Detect which cell encompasses the target text, then output its [X, Y] center coordinate. 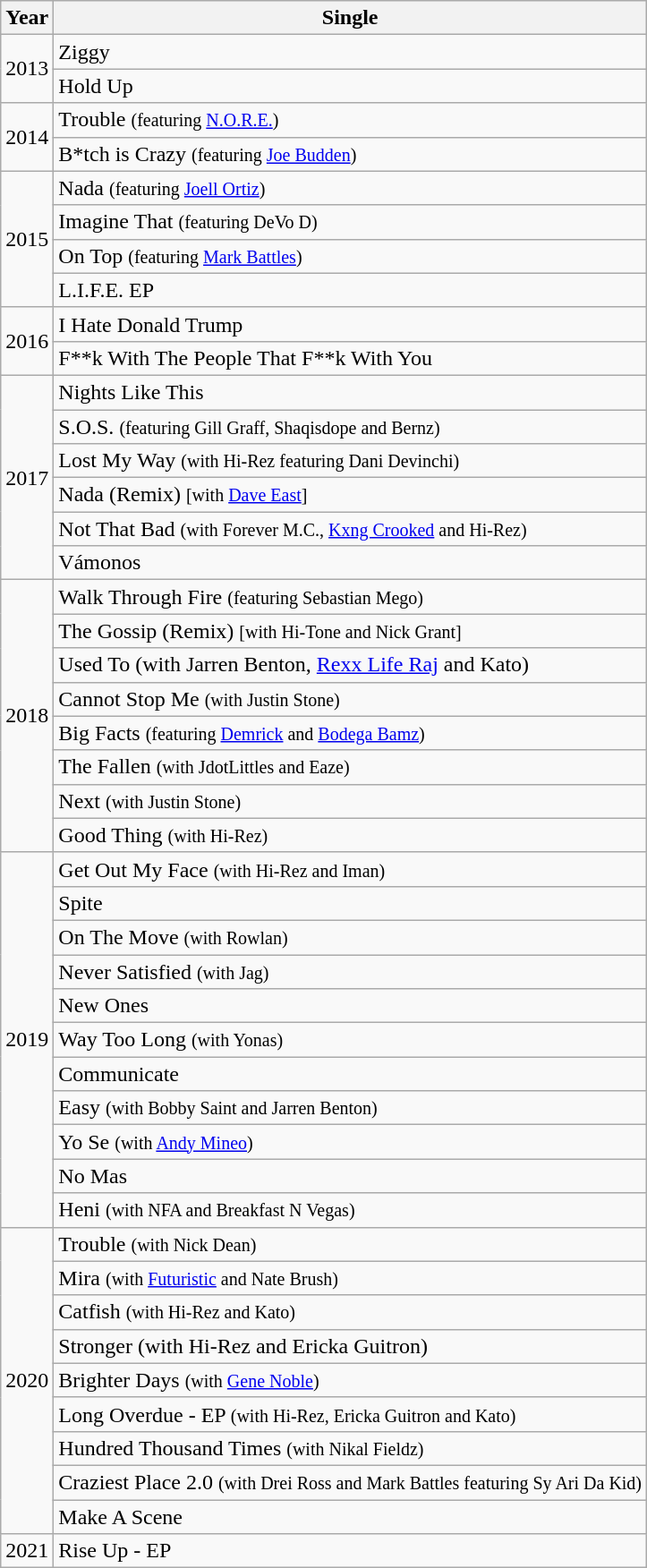
2017 [27, 477]
Never Satisfied (with Jag) [351, 971]
2018 [27, 716]
Big Facts (featuring Demrick and Bodega Bamz) [351, 733]
Nada (featuring Joell Ortiz) [351, 188]
Lost My Way (with Hi-Rez featuring Dani Devinchi) [351, 461]
Brighter Days (with Gene Noble) [351, 1380]
Single [351, 18]
On The Move (with Rowlan) [351, 937]
Imagine That (featuring DeVo D) [351, 222]
Craziest Place 2.0 (with Drei Ross and Mark Battles featuring Sy Ari Da Kid) [351, 1482]
Trouble (with Nick Dean) [351, 1244]
Walk Through Fire (featuring Sebastian Mego) [351, 597]
Used To (with Jarren Benton, Rexx Life Raj and Kato) [351, 665]
Good Thing (with Hi-Rez) [351, 835]
The Gossip (Remix) [with Hi-Tone and Nick Grant] [351, 631]
Communicate [351, 1074]
Catfish (with Hi-Rez and Kato) [351, 1312]
Long Overdue - EP (with Hi-Rez, Ericka Guitron and Kato) [351, 1414]
2014 [27, 137]
Way Too Long (with Yonas) [351, 1040]
2015 [27, 239]
2016 [27, 341]
L.I.F.E. EP [351, 290]
Get Out My Face (with Hi-Rez and Iman) [351, 869]
I Hate Donald Trump [351, 324]
New Ones [351, 1006]
Nada (Remix) [with Dave East] [351, 495]
Make A Scene [351, 1517]
B*tch is Crazy (featuring Joe Budden) [351, 154]
F**k With The People That F**k With You [351, 358]
S.O.S. (featuring Gill Graff, Shaqisdope and Bernz) [351, 427]
Vámonos [351, 563]
2019 [27, 1040]
Spite [351, 903]
Next (with Justin Stone) [351, 801]
Nights Like This [351, 392]
2021 [27, 1551]
Heni (with NFA and Breakfast N Vegas) [351, 1210]
Hold Up [351, 86]
Stronger (with Hi-Rez and Ericka Guitron) [351, 1346]
Easy (with Bobby Saint and Jarren Benton) [351, 1108]
Yo Se (with Andy Mineo) [351, 1142]
The Fallen (with JdotLittles and Eaze) [351, 767]
On Top (featuring Mark Battles) [351, 256]
Cannot Stop Me (with Justin Stone) [351, 699]
Rise Up - EP [351, 1551]
2020 [27, 1380]
Not That Bad (with Forever M.C., Kxng Crooked and Hi-Rez) [351, 529]
Ziggy [351, 52]
2013 [27, 69]
Trouble (featuring N.O.R.E.) [351, 120]
No Mas [351, 1176]
Hundred Thousand Times (with Nikal Fieldz) [351, 1448]
Year [27, 18]
Mira (with Futuristic and Nate Brush) [351, 1278]
